Identify which cell holds the provided text, then report its (x, y) central coordinate. 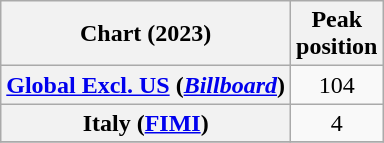
4 (337, 123)
Peakposition (337, 34)
Chart (2023) (146, 34)
Italy (FIMI) (146, 123)
Global Excl. US (Billboard) (146, 85)
104 (337, 85)
